Detect which cell encompasses the target text, then output its [x, y] center coordinate. 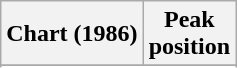
Peakposition [189, 34]
Chart (1986) [72, 34]
